From the cell containing the given text, extract its center point as (x, y) coordinate. 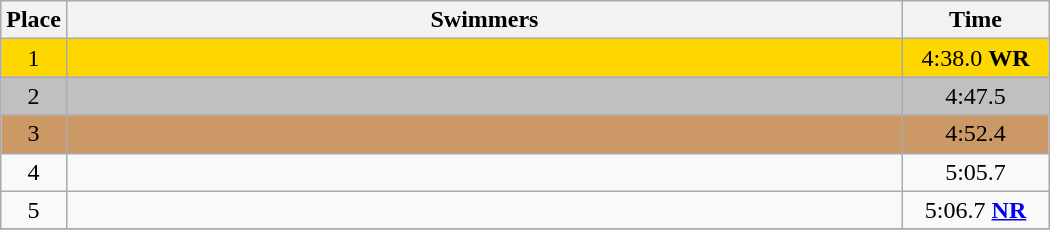
4:38.0 WR (976, 58)
5:06.7 NR (976, 210)
4:47.5 (976, 96)
4:52.4 (976, 134)
5:05.7 (976, 172)
Time (976, 20)
2 (34, 96)
4 (34, 172)
Swimmers (484, 20)
5 (34, 210)
3 (34, 134)
1 (34, 58)
Place (34, 20)
